From the cell containing the given text, extract its center point as [X, Y] coordinate. 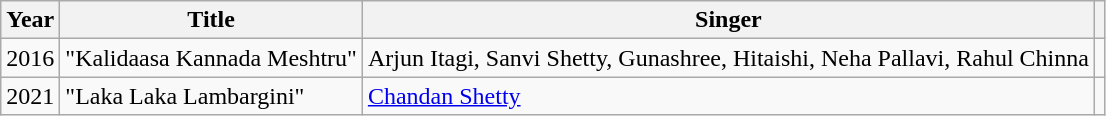
Chandan Shetty [728, 96]
2021 [30, 96]
Year [30, 20]
Title [212, 20]
Singer [728, 20]
"Laka Laka Lambargini" [212, 96]
Arjun Itagi, Sanvi Shetty, Gunashree, Hitaishi, Neha Pallavi, Rahul Chinna [728, 58]
"Kalidaasa Kannada Meshtru" [212, 58]
2016 [30, 58]
